Pinpoint the cell where the given text exists, returning its [X, Y] midpoint coordinate. 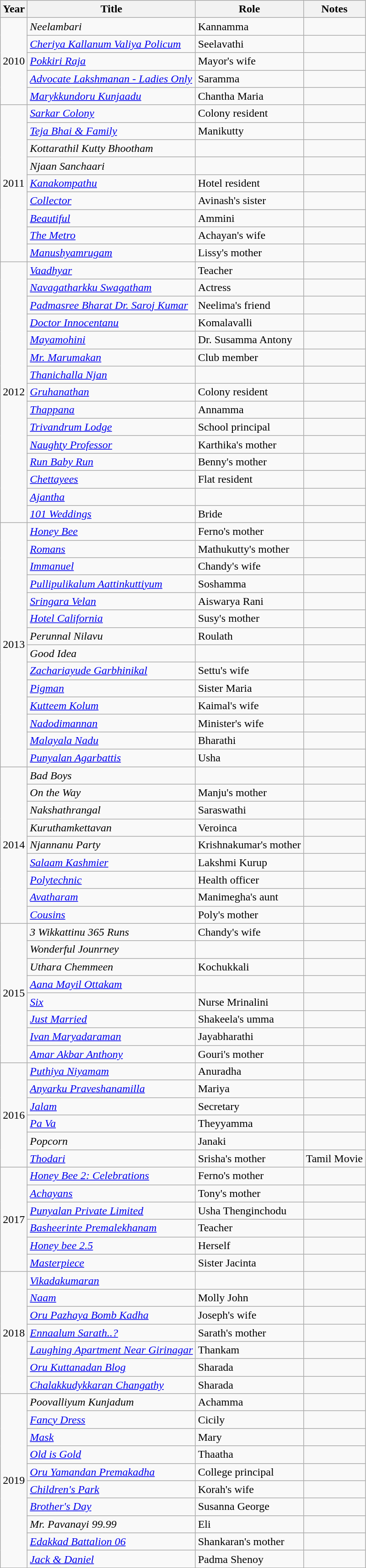
Gruhanathan [112, 392]
Naam [112, 1298]
Title [112, 9]
Aiswarya Rani [249, 601]
Role [249, 9]
Seelavathi [249, 44]
Ivan Maryadaraman [112, 1036]
Bride [249, 514]
Sister Jacinta [249, 1263]
Sringara Velan [112, 601]
Manikutty [249, 131]
Malayala Nadu [112, 740]
Eli [249, 1524]
Susy's mother [249, 619]
Lakshmi Kurup [249, 862]
Achamma [249, 1402]
Ajantha [112, 496]
Molly John [249, 1298]
Tony's mother [249, 1193]
Advocate Lakshmanan - Ladies Only [112, 79]
Jayabharathi [249, 1036]
Veroinca [249, 828]
Notes [334, 9]
Achayan's wife [249, 236]
Collector [112, 200]
Kottarathil Kutty Bhootham [112, 148]
Neelima's friend [249, 305]
Run Baby Run [112, 462]
Shakeela's umma [249, 1019]
Honey Bee [112, 532]
Achayans [112, 1193]
Vaadhyar [112, 270]
Cheriya Kallanum Valiya Policum [112, 44]
Ammini [249, 218]
Vikadakumaran [112, 1280]
Poovalliyum Kunjadum [112, 1402]
Annamma [249, 410]
Nakshathrangal [112, 810]
2015 [14, 993]
2016 [14, 1115]
Cicily [249, 1420]
Edakkad Battalion 06 [112, 1541]
Punyalan Agarbattis [112, 758]
Bharathi [249, 740]
Benny's mother [249, 462]
Club member [249, 357]
Immanuel [112, 566]
Poly's mother [249, 915]
Mr. Marumakan [112, 357]
2010 [14, 61]
Padma Shenoy [249, 1559]
Theyyamma [249, 1124]
Honey Bee 2: Celebrations [112, 1176]
Nadodimannan [112, 723]
Thodari [112, 1158]
Thappana [112, 410]
Chantha Maria [249, 96]
Wonderful Jounrney [112, 949]
Sarath's mother [249, 1333]
Nurse Mrinalini [249, 1002]
Ennaalum Sarath..? [112, 1333]
Soshamma [249, 584]
Avatharam [112, 897]
Komalavalli [249, 323]
Amar Akbar Anthony [112, 1054]
College principal [249, 1472]
On the Way [112, 793]
Bad Boys [112, 776]
Anuradha [249, 1072]
Teja Bhai & Family [112, 131]
Njannanu Party [112, 845]
Perunnal Nilavu [112, 636]
Krishnakumar's mother [249, 845]
Chalakkudykkaran Changathy [112, 1385]
Six [112, 1002]
Trivandrum Lodge [112, 427]
Puthiya Niyamam [112, 1072]
2013 [14, 645]
Saramma [249, 79]
Laughing Apartment Near Girinagar [112, 1350]
Masterpiece [112, 1263]
Chettayees [112, 479]
Njaan Sanchaari [112, 166]
Polytechnic [112, 880]
Brother's Day [112, 1507]
Kaimal's wife [249, 706]
Kanakompathu [112, 183]
Jalam [112, 1106]
Actress [249, 288]
Manushyamrugam [112, 253]
Srisha's mother [249, 1158]
Mayor's wife [249, 61]
Saraswathi [249, 810]
Pigman [112, 688]
Manju's mother [249, 793]
Fancy Dress [112, 1420]
Just Married [112, 1019]
Pullipulikalum Aattinkuttiyum [112, 584]
Romans [112, 549]
Mathukutty's mother [249, 549]
2019 [14, 1481]
Children's Park [112, 1489]
Secretary [249, 1106]
Mariya [249, 1089]
Susanna George [249, 1507]
Minister's wife [249, 723]
Kannamma [249, 27]
Health officer [249, 880]
Settu's wife [249, 671]
Usha [249, 758]
Dr. Susamma Antony [249, 340]
Kochukkali [249, 967]
Marykkundoru Kunjaadu [112, 96]
Year [14, 9]
Tamil Movie [334, 1158]
Thanichalla Njan [112, 375]
Neelambari [112, 27]
Mr. Pavanayi 99.99 [112, 1524]
Old is Gold [112, 1455]
Punyalan Private Limited [112, 1211]
Basheerinte Premalekhanam [112, 1228]
2017 [14, 1219]
Padmasree Bharat Dr. Saroj Kumar [112, 305]
2018 [14, 1332]
Hotel resident [249, 183]
Aana Mayil Ottakam [112, 984]
2011 [14, 183]
Karthika's mother [249, 444]
Kuruthamkettavan [112, 828]
Thankam [249, 1350]
Korah's wife [249, 1489]
Avinash's sister [249, 200]
Usha Thenginchodu [249, 1211]
Mask [112, 1437]
Beautiful [112, 218]
Kutteem Kolum [112, 706]
Pa Va [112, 1124]
Navagatharkku Swagatham [112, 288]
Lissy's mother [249, 253]
Roulath [249, 636]
Mary [249, 1437]
Honey bee 2.5 [112, 1245]
Cousins [112, 915]
Oru Kuttanadan Blog [112, 1368]
Mayamohini [112, 340]
Manimegha's aunt [249, 897]
Hotel California [112, 619]
Sarkar Colony [112, 113]
Thaatha [249, 1455]
Herself [249, 1245]
Good Idea [112, 653]
Popcorn [112, 1141]
Salaam Kashmier [112, 862]
Oru Pazhaya Bomb Kadha [112, 1315]
Oru Yamandan Premakadha [112, 1472]
3 Wikkattinu 365 Runs [112, 932]
Uthara Chemmeen [112, 967]
2014 [14, 846]
Janaki [249, 1141]
Shankaran's mother [249, 1541]
Gouri's mother [249, 1054]
School principal [249, 427]
Anyarku Praveshanamilla [112, 1089]
Naughty Professor [112, 444]
Pokkiri Raja [112, 61]
Flat resident [249, 479]
Sister Maria [249, 688]
Zachariayude Garbhinikal [112, 671]
Jack & Daniel [112, 1559]
Doctor Innocentanu [112, 323]
101 Weddings [112, 514]
2012 [14, 393]
Joseph's wife [249, 1315]
The Metro [112, 236]
